Provide the (x, y) coordinate of the cell's center where the given text is located.  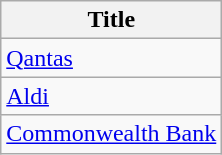
Qantas (112, 58)
Title (112, 20)
Commonwealth Bank (112, 134)
Aldi (112, 96)
